Find where the given text appears and provide that cell's center as (x, y) coordinate. 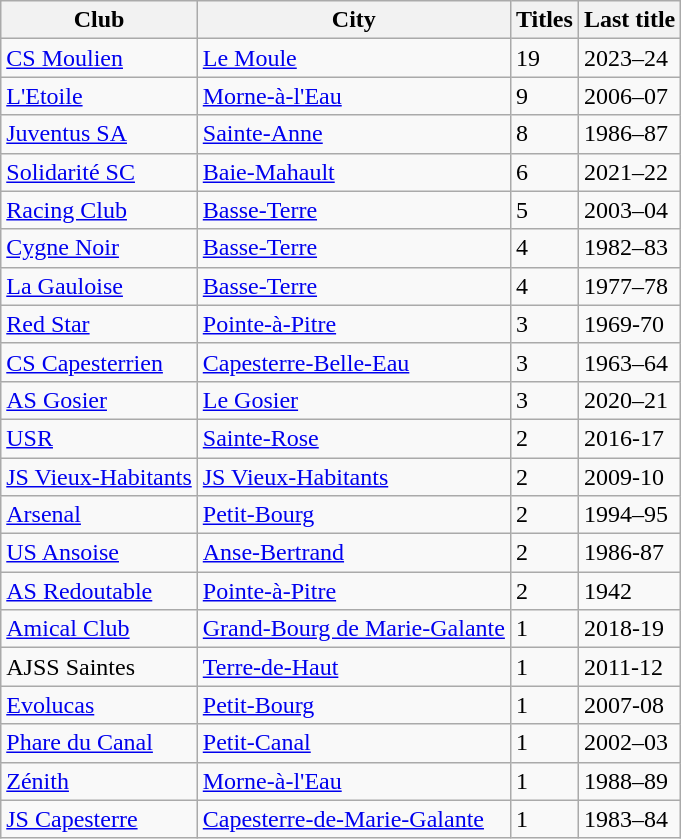
2003–04 (629, 210)
1977–78 (629, 286)
2016-17 (629, 438)
US Ansoise (99, 553)
2009-10 (629, 477)
Le Gosier (354, 400)
Titles (544, 20)
1983–84 (629, 819)
1982–83 (629, 248)
Terre-de-Haut (354, 667)
6 (544, 172)
1986–87 (629, 134)
Cygne Noir (99, 248)
Petit-Canal (354, 743)
Baie-Mahault (354, 172)
Club (99, 20)
2011-12 (629, 667)
Last title (629, 20)
Le Moule (354, 58)
Anse-Bertrand (354, 553)
1963–64 (629, 362)
2018-19 (629, 629)
5 (544, 210)
Zénith (99, 781)
1942 (629, 591)
8 (544, 134)
Amical Club (99, 629)
Red Star (99, 324)
Capesterre-Belle-Eau (354, 362)
Phare du Canal (99, 743)
Sainte-Rose (354, 438)
City (354, 20)
Sainte-Anne (354, 134)
19 (544, 58)
9 (544, 96)
CS Capesterrien (99, 362)
2006–07 (629, 96)
1986-87 (629, 553)
L'Etoile (99, 96)
Capesterre-de-Marie-Galante (354, 819)
Juventus SA (99, 134)
USR (99, 438)
2021–22 (629, 172)
2020–21 (629, 400)
2002–03 (629, 743)
AS Gosier (99, 400)
AJSS Saintes (99, 667)
Evolucas (99, 705)
1988–89 (629, 781)
La Gauloise (99, 286)
JS Capesterre (99, 819)
Arsenal (99, 515)
Solidarité SC (99, 172)
2023–24 (629, 58)
1994–95 (629, 515)
CS Moulien (99, 58)
2007-08 (629, 705)
Racing Club (99, 210)
1969-70 (629, 324)
Grand-Bourg de Marie-Galante (354, 629)
AS Redoutable (99, 591)
